Identify which cell holds the provided text, then report its (x, y) central coordinate. 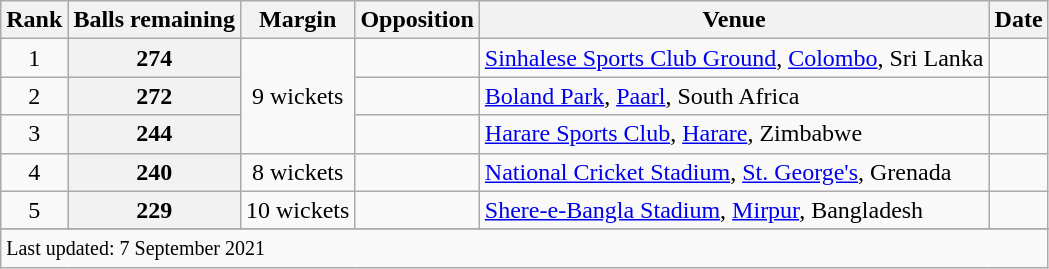
9 wickets (297, 96)
1 (34, 58)
229 (154, 210)
Rank (34, 20)
Margin (297, 20)
Venue (734, 20)
Opposition (417, 20)
4 (34, 172)
Boland Park, Paarl, South Africa (734, 96)
Sinhalese Sports Club Ground, Colombo, Sri Lanka (734, 58)
National Cricket Stadium, St. George's, Grenada (734, 172)
8 wickets (297, 172)
244 (154, 134)
Harare Sports Club, Harare, Zimbabwe (734, 134)
272 (154, 96)
2 (34, 96)
Date (1018, 20)
274 (154, 58)
240 (154, 172)
10 wickets (297, 210)
Balls remaining (154, 20)
5 (34, 210)
Last updated: 7 September 2021 (524, 248)
Shere-e-Bangla Stadium, Mirpur, Bangladesh (734, 210)
3 (34, 134)
